Scan for the cell matching the given text and deliver its [x, y] coordinate at center. 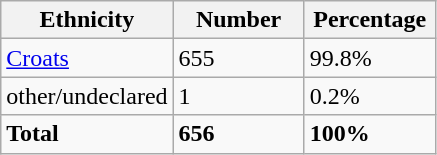
other/undeclared [87, 96]
1 [238, 96]
0.2% [370, 96]
Croats [87, 58]
99.8% [370, 58]
655 [238, 58]
100% [370, 134]
Percentage [370, 20]
Total [87, 134]
Number [238, 20]
656 [238, 134]
Ethnicity [87, 20]
